Identify which cell holds the provided text, then report its (X, Y) central coordinate. 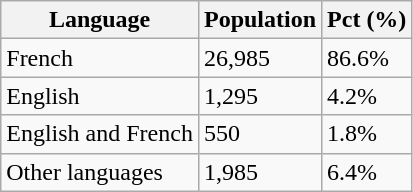
English (100, 96)
6.4% (367, 172)
Population (260, 20)
Pct (%) (367, 20)
86.6% (367, 58)
French (100, 58)
550 (260, 134)
Language (100, 20)
1.8% (367, 134)
English and French (100, 134)
4.2% (367, 96)
1,985 (260, 172)
Other languages (100, 172)
26,985 (260, 58)
1,295 (260, 96)
